Output the [x, y] coordinate of the center of the cell containing the given text.  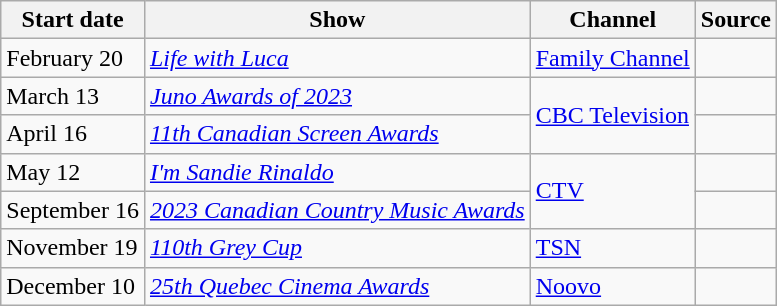
Juno Awards of 2023 [337, 96]
TSN [612, 248]
March 13 [73, 96]
Show [337, 20]
110th Grey Cup [337, 248]
11th Canadian Screen Awards [337, 134]
Source [736, 20]
2023 Canadian Country Music Awards [337, 210]
Noovo [612, 286]
Start date [73, 20]
Channel [612, 20]
Life with Luca [337, 58]
November 19 [73, 248]
CTV [612, 191]
CBC Television [612, 115]
Family Channel [612, 58]
February 20 [73, 58]
April 16 [73, 134]
September 16 [73, 210]
I'm Sandie Rinaldo [337, 172]
December 10 [73, 286]
25th Quebec Cinema Awards [337, 286]
May 12 [73, 172]
